Provide the [x, y] coordinate of the cell's center where the given text is located.  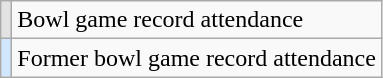
Bowl game record attendance [197, 20]
Former bowl game record attendance [197, 58]
